Return the (x, y) coordinate for the center point of the cell that contains the specified text.  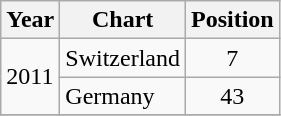
Germany (123, 96)
7 (232, 58)
Year (30, 20)
Switzerland (123, 58)
43 (232, 96)
Chart (123, 20)
2011 (30, 77)
Position (232, 20)
